Detect which cell encompasses the target text, then output its (x, y) center coordinate. 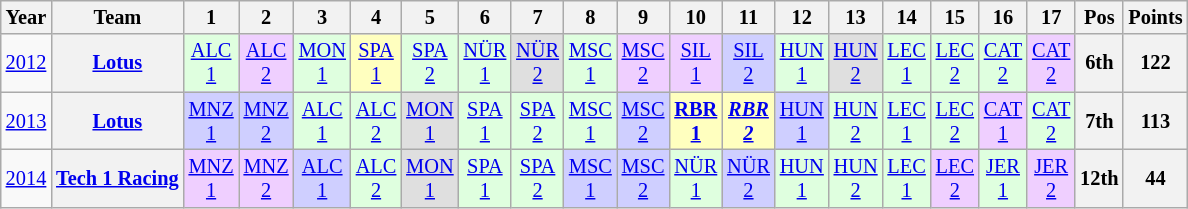
2 (266, 17)
5 (430, 17)
2013 (26, 121)
2014 (26, 178)
JER2 (1051, 178)
113 (1155, 121)
2012 (26, 63)
Team (117, 17)
6 (486, 17)
RBR1 (696, 121)
SIL1 (696, 63)
13 (856, 17)
SIL2 (748, 63)
Points (1155, 17)
122 (1155, 63)
8 (590, 17)
Tech 1 Racing (117, 178)
3 (322, 17)
CAT1 (1003, 121)
Year (26, 17)
11 (748, 17)
14 (906, 17)
17 (1051, 17)
7 (538, 17)
Pos (1099, 17)
JER1 (1003, 178)
9 (644, 17)
44 (1155, 178)
4 (376, 17)
RBR2 (748, 121)
15 (955, 17)
12th (1099, 178)
7th (1099, 121)
1 (212, 17)
10 (696, 17)
12 (802, 17)
6th (1099, 63)
16 (1003, 17)
